Detect which cell encompasses the target text, then output its [x, y] center coordinate. 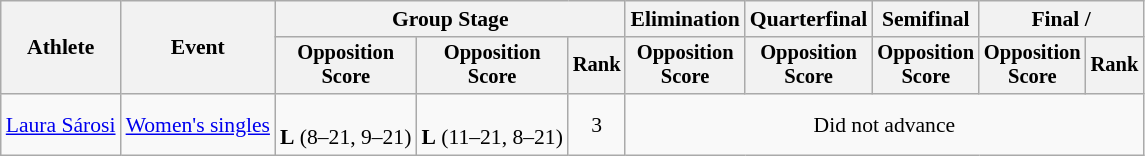
Final / [1061, 19]
Did not advance [884, 124]
Group Stage [450, 19]
Laura Sárosi [61, 124]
Semifinal [926, 19]
Quarterfinal [809, 19]
L (11–21, 8–21) [492, 124]
L (8–21, 9–21) [346, 124]
3 [597, 124]
Event [198, 48]
Athlete [61, 48]
Women's singles [198, 124]
Elimination [684, 19]
